Return [x, y] of the center of cell containing provided text 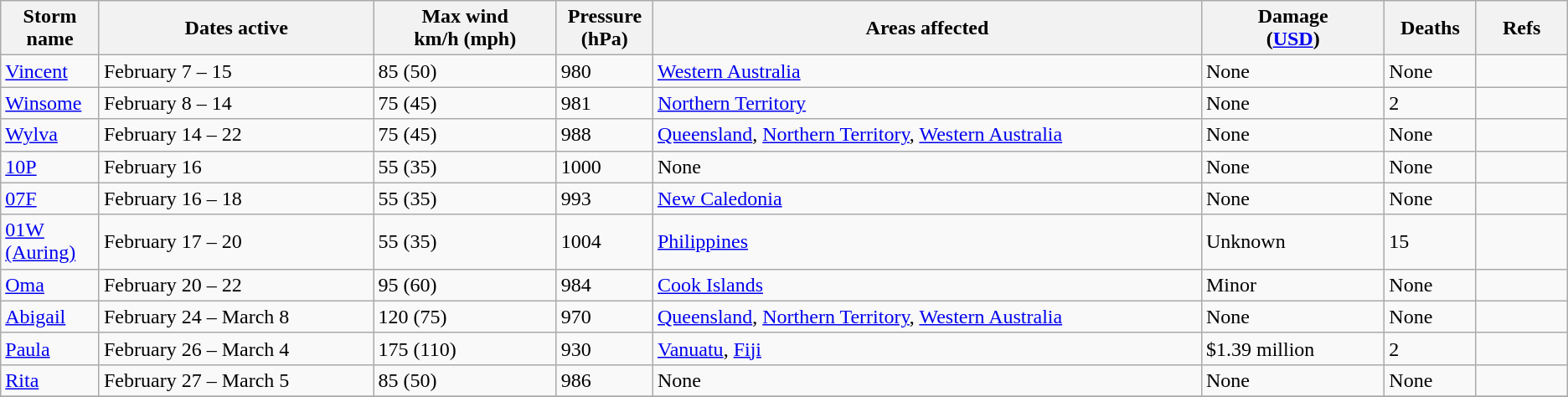
February 24 – March 8 [236, 317]
970 [605, 317]
1000 [605, 167]
Dates active [236, 28]
993 [605, 198]
Areas affected [926, 28]
February 7 – 15 [236, 71]
Western Australia [926, 71]
07F [50, 198]
$1.39 million [1292, 348]
Pressure(hPa) [605, 28]
February 16 – 18 [236, 198]
986 [605, 380]
980 [605, 71]
Paula [50, 348]
Philippines [926, 241]
Cook Islands [926, 285]
Abigail [50, 317]
Northern Territory [926, 103]
984 [605, 285]
981 [605, 103]
Max windkm/h (mph) [465, 28]
10P [50, 167]
Storm name [50, 28]
175 (110) [465, 348]
February 14 – 22 [236, 135]
95 (60) [465, 285]
February 16 [236, 167]
Minor [1292, 285]
February 26 – March 4 [236, 348]
Vanuatu, Fiji [926, 348]
988 [605, 135]
Deaths [1431, 28]
February 20 – 22 [236, 285]
Winsome [50, 103]
February 8 – 14 [236, 103]
Damage(USD) [1292, 28]
1004 [605, 241]
930 [605, 348]
15 [1431, 241]
Vincent [50, 71]
Unknown [1292, 241]
Wylva [50, 135]
01W (Auring) [50, 241]
Oma [50, 285]
Rita [50, 380]
New Caledonia [926, 198]
February 17 – 20 [236, 241]
February 27 – March 5 [236, 380]
120 (75) [465, 317]
Refs [1521, 28]
